Return (x, y) of the center of cell containing provided text 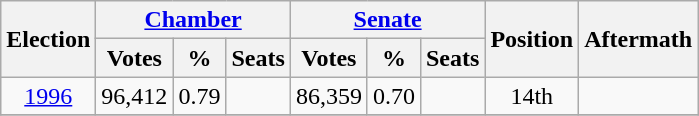
Position (532, 39)
Chamber (194, 20)
1996 (48, 96)
Senate (388, 20)
Election (48, 39)
0.70 (394, 96)
96,412 (134, 96)
Aftermath (638, 39)
86,359 (328, 96)
14th (532, 96)
0.79 (200, 96)
